Locate the cell with the specified text and output its [X, Y] center coordinate. 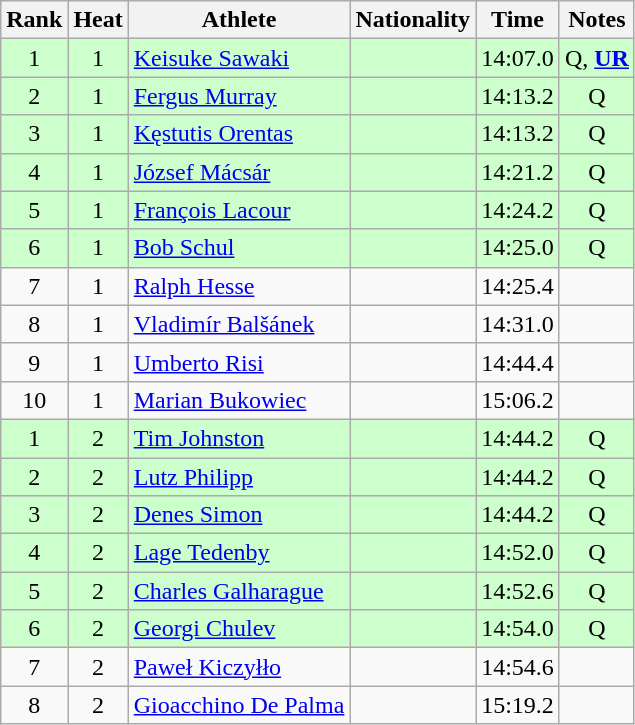
14:25.4 [518, 286]
Gioacchino De Palma [239, 705]
Lutz Philipp [239, 477]
Tim Johnston [239, 438]
Bob Schul [239, 248]
Vladimír Balšánek [239, 324]
Kęstutis Orentas [239, 134]
Q, UR [596, 58]
Notes [596, 20]
Fergus Murray [239, 96]
François Lacour [239, 210]
14:54.0 [518, 629]
14:52.0 [518, 553]
15:19.2 [518, 705]
Nationality [413, 20]
15:06.2 [518, 400]
10 [34, 400]
14:52.6 [518, 591]
Charles Galharague [239, 591]
14:31.0 [518, 324]
14:07.0 [518, 58]
Marian Bukowiec [239, 400]
14:25.0 [518, 248]
Heat [98, 20]
9 [34, 362]
Umberto Risi [239, 362]
Paweł Kiczyłło [239, 667]
Ralph Hesse [239, 286]
14:21.2 [518, 172]
Denes Simon [239, 515]
14:24.2 [518, 210]
14:54.6 [518, 667]
József Mácsár [239, 172]
Georgi Chulev [239, 629]
Rank [34, 20]
14:44.4 [518, 362]
Athlete [239, 20]
Keisuke Sawaki [239, 58]
Time [518, 20]
Lage Tedenby [239, 553]
